Return the (x, y) coordinate for the center point of the cell that contains the specified text.  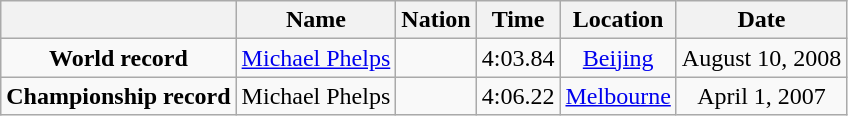
April 1, 2007 (761, 96)
World record (118, 58)
Time (518, 20)
Name (316, 20)
Championship record (118, 96)
Nation (436, 20)
August 10, 2008 (761, 58)
Location (618, 20)
4:03.84 (518, 58)
4:06.22 (518, 96)
Date (761, 20)
Melbourne (618, 96)
Beijing (618, 58)
